Scan for the cell matching the given text and deliver its (x, y) coordinate at center. 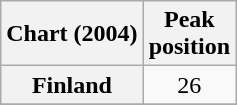
26 (189, 85)
Finland (72, 85)
Chart (2004) (72, 34)
Peakposition (189, 34)
